Detect which cell encompasses the target text, then output its [x, y] center coordinate. 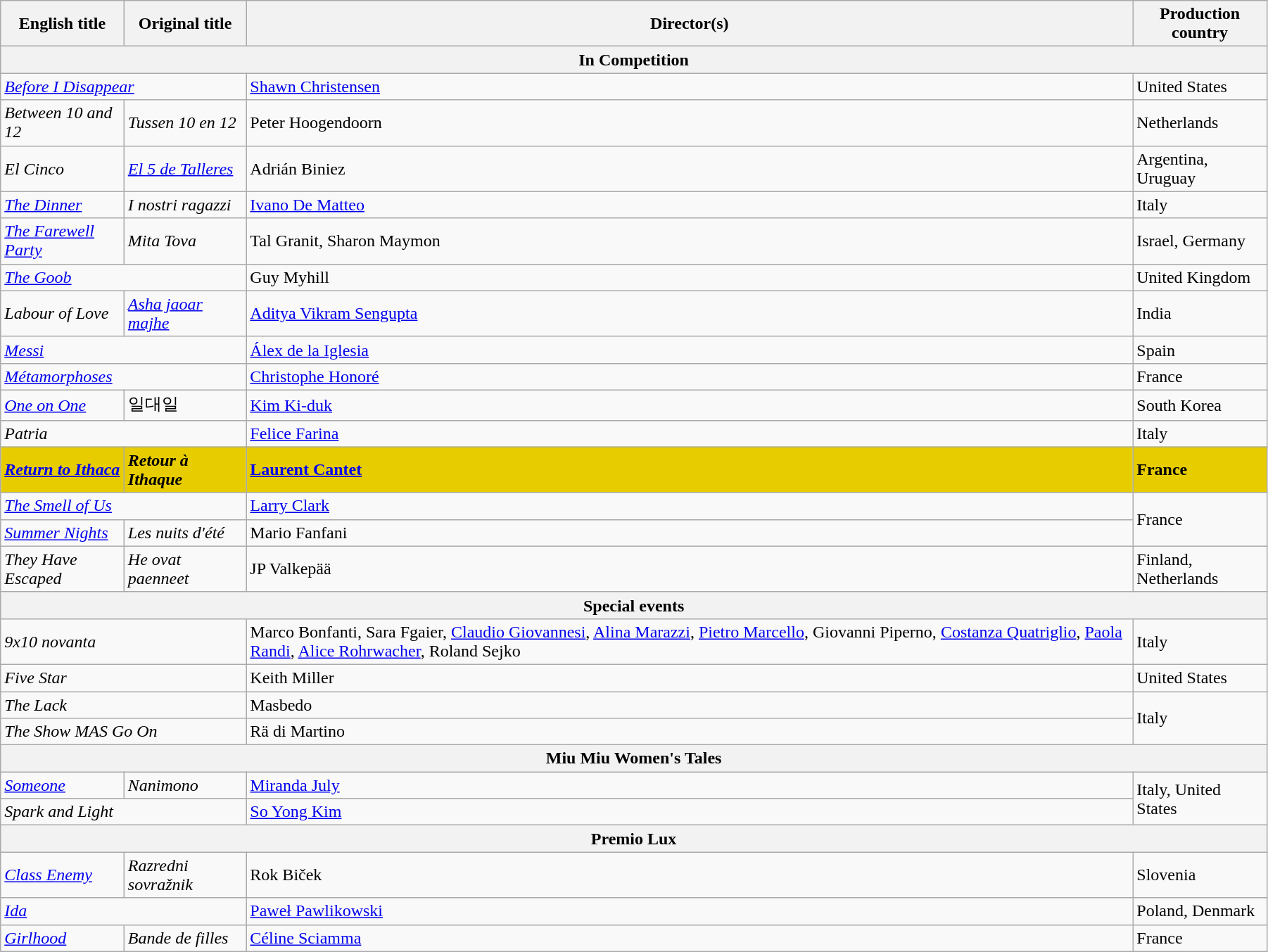
The Goob [124, 277]
Felice Farina [690, 433]
Rä di Martino [690, 732]
Asha jaoar majhe [185, 314]
일대일 [185, 405]
The Farewell Party [63, 241]
Adrián Biniez [690, 169]
Spain [1200, 350]
The Dinner [63, 205]
Rok Biček [690, 875]
Between 10 and 12 [63, 122]
Guy Myhill [690, 277]
South Korea [1200, 405]
He ovat paenneet [185, 569]
Slovenia [1200, 875]
Patria [124, 433]
Special events [634, 605]
Finland, Netherlands [1200, 569]
Tussen 10 en 12 [185, 122]
Larry Clark [690, 506]
Retour à Ithaque [185, 470]
Christophe Honoré [690, 376]
Paweł Pawlikowski [690, 911]
Summer Nights [63, 533]
Netherlands [1200, 122]
Before I Disappear [124, 87]
Aditya Vikram Sengupta [690, 314]
Five Star [124, 678]
They Have Escaped [63, 569]
The Smell of Us [124, 506]
Shawn Christensen [690, 87]
Les nuits d'été [185, 533]
Girlhood [63, 938]
Nanimono [185, 785]
Original title [185, 24]
Peter Hoogendoorn [690, 122]
The Lack [124, 704]
English title [63, 24]
In Competition [634, 60]
One on One [63, 405]
Laurent Cantet [690, 470]
So Yong Kim [690, 812]
Kim Ki-duk [690, 405]
Director(s) [690, 24]
Masbedo [690, 704]
Mario Fanfani [690, 533]
Italy, United States [1200, 799]
Bande de filles [185, 938]
Class Enemy [63, 875]
Return to Ithaca [63, 470]
Miranda July [690, 785]
Premio Lux [634, 839]
The Show MAS Go On [124, 732]
Céline Sciamma [690, 938]
Keith Miller [690, 678]
Ivano De Matteo [690, 205]
Argentina, Uruguay [1200, 169]
Mita Tova [185, 241]
Ida [124, 911]
United Kingdom [1200, 277]
Messi [124, 350]
Miu Miu Women's Tales [634, 759]
Someone [63, 785]
Labour of Love [63, 314]
9x10 novanta [124, 642]
Álex de la Iglesia [690, 350]
India [1200, 314]
Production country [1200, 24]
JP Valkepää [690, 569]
Métamorphoses [124, 376]
Poland, Denmark [1200, 911]
Israel, Germany [1200, 241]
El Cinco [63, 169]
Tal Granit, Sharon Maymon [690, 241]
Spark and Light [124, 812]
Razredni sovražnik [185, 875]
El 5 de Talleres [185, 169]
I nostri ragazzi [185, 205]
